Pinpoint the cell where the given text exists, returning its [X, Y] midpoint coordinate. 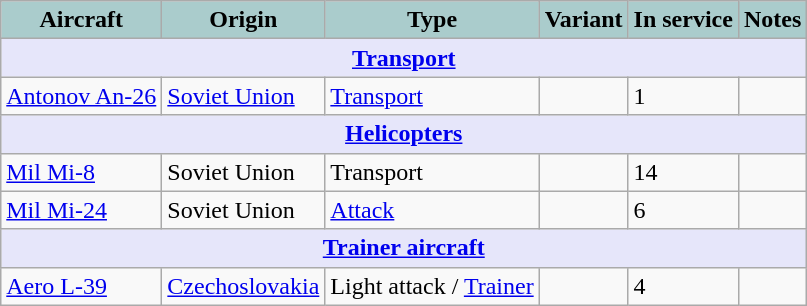
Helicopters [404, 134]
Aircraft [82, 20]
14 [683, 172]
Aero L-39 [82, 286]
Mil Mi-8 [82, 172]
Light attack / Trainer [432, 286]
Variant [584, 20]
Antonov An-26 [82, 96]
Mil Mi-24 [82, 210]
6 [683, 210]
4 [683, 286]
In service [683, 20]
Type [432, 20]
Czechoslovakia [244, 286]
Trainer aircraft [404, 248]
Notes [772, 20]
1 [683, 96]
Attack [432, 210]
Origin [244, 20]
